Return (X, Y) of the center of cell containing provided text 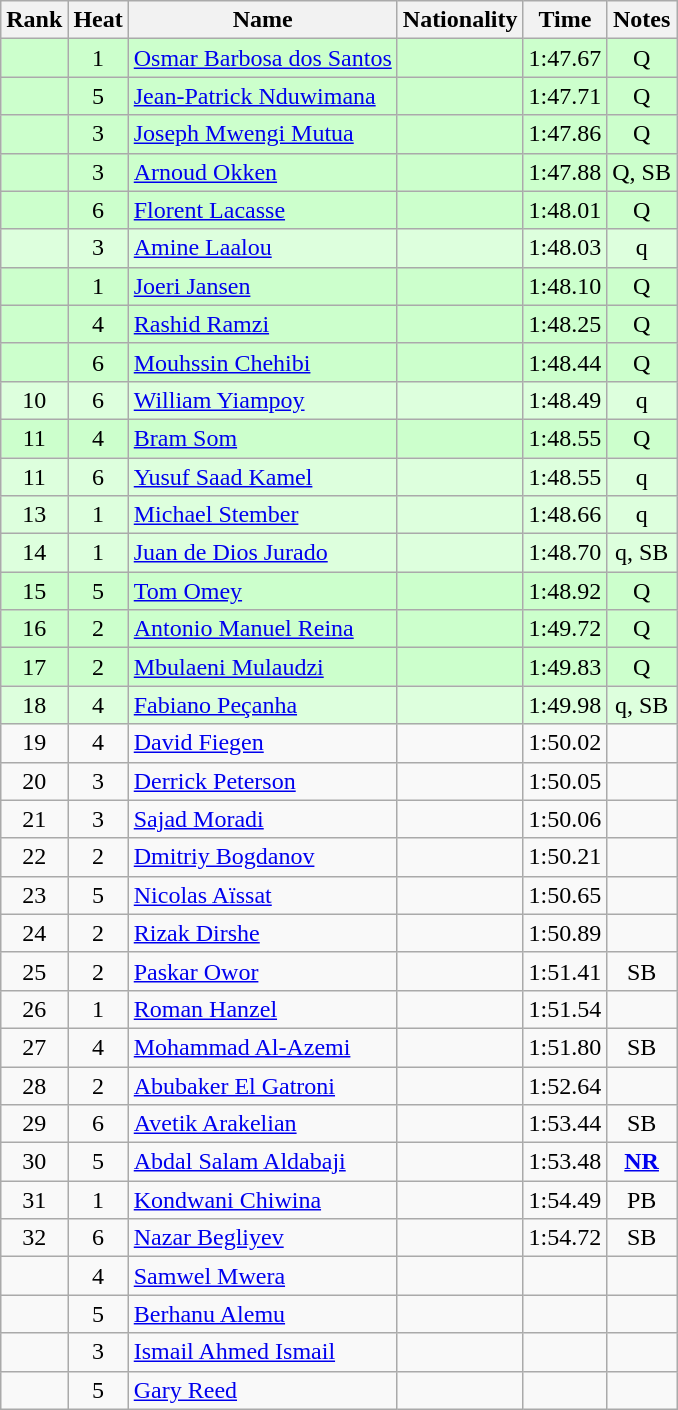
Abdal Salam Aldabaji (262, 1162)
30 (34, 1162)
1:48.25 (565, 324)
13 (34, 515)
Samwel Mwera (262, 1276)
1:48.49 (565, 400)
Kondwani Chiwina (262, 1200)
William Yiampoy (262, 400)
28 (34, 1085)
Q, SB (642, 172)
Heat (98, 20)
Fabiano Peçanha (262, 705)
1:54.72 (565, 1238)
Sajad Moradi (262, 819)
1:48.92 (565, 591)
1:50.05 (565, 781)
Roman Hanzel (262, 1009)
1:53.44 (565, 1124)
Rank (34, 20)
Nazar Begliyev (262, 1238)
1:53.48 (565, 1162)
1:48.66 (565, 515)
1:52.64 (565, 1085)
Juan de Dios Jurado (262, 553)
15 (34, 591)
31 (34, 1200)
Jean-Patrick Nduwimana (262, 96)
Joeri Jansen (262, 286)
Gary Reed (262, 1390)
29 (34, 1124)
Joseph Mwengi Mutua (262, 134)
Name (262, 20)
1:47.67 (565, 58)
1:49.83 (565, 667)
1:47.71 (565, 96)
18 (34, 705)
Nationality (460, 20)
25 (34, 971)
Arnoud Okken (262, 172)
23 (34, 895)
1:51.41 (565, 971)
1:48.70 (565, 553)
Mohammad Al-Azemi (262, 1047)
Notes (642, 20)
Florent Lacasse (262, 210)
Rashid Ramzi (262, 324)
Dmitriy Bogdanov (262, 857)
1:48.01 (565, 210)
1:48.03 (565, 248)
26 (34, 1009)
1:50.21 (565, 857)
14 (34, 553)
Derrick Peterson (262, 781)
NR (642, 1162)
32 (34, 1238)
Bram Som (262, 438)
22 (34, 857)
Paskar Owor (262, 971)
1:50.65 (565, 895)
Michael Stember (262, 515)
1:54.49 (565, 1200)
Berhanu Alemu (262, 1314)
19 (34, 743)
Avetik Arakelian (262, 1124)
1:50.06 (565, 819)
1:49.72 (565, 629)
Time (565, 20)
21 (34, 819)
PB (642, 1200)
Abubaker El Gatroni (262, 1085)
1:50.02 (565, 743)
20 (34, 781)
1:51.80 (565, 1047)
Amine Laalou (262, 248)
Rizak Dirshe (262, 933)
16 (34, 629)
1:47.86 (565, 134)
Antonio Manuel Reina (262, 629)
Ismail Ahmed Ismail (262, 1352)
1:51.54 (565, 1009)
David Fiegen (262, 743)
27 (34, 1047)
17 (34, 667)
1:50.89 (565, 933)
10 (34, 400)
Osmar Barbosa dos Santos (262, 58)
Nicolas Aïssat (262, 895)
24 (34, 933)
1:48.44 (565, 362)
1:49.98 (565, 705)
Yusuf Saad Kamel (262, 477)
Mbulaeni Mulaudzi (262, 667)
1:47.88 (565, 172)
Mouhssin Chehibi (262, 362)
1:48.10 (565, 286)
Tom Omey (262, 591)
